Scan for the cell matching the given text and deliver its [X, Y] coordinate at center. 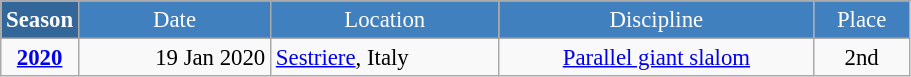
Place [862, 20]
Discipline [656, 20]
Sestriere, Italy [385, 58]
2020 [40, 58]
Date [174, 20]
2nd [862, 58]
19 Jan 2020 [174, 58]
Parallel giant slalom [656, 58]
Season [40, 20]
Location [385, 20]
